Extract the [x, y] coordinate from the center of the cell holding the provided text.  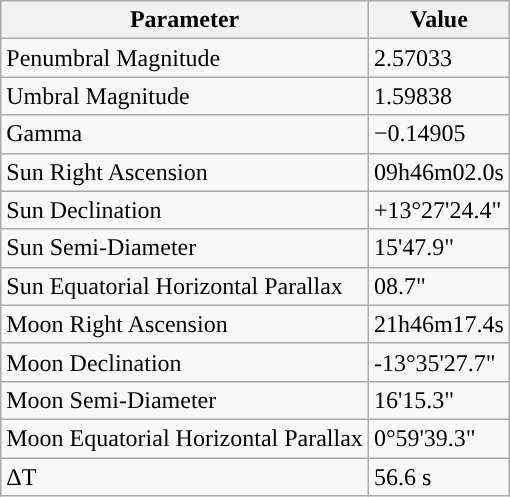
+13°27'24.4" [438, 210]
Moon Equatorial Horizontal Parallax [185, 438]
Gamma [185, 134]
16'15.3" [438, 400]
0°59'39.3" [438, 438]
21h46m17.4s [438, 324]
09h46m02.0s [438, 172]
Moon Right Ascension [185, 324]
-13°35'27.7" [438, 362]
Parameter [185, 20]
Moon Semi-Diameter [185, 400]
1.59838 [438, 96]
Umbral Magnitude [185, 96]
56.6 s [438, 477]
−0.14905 [438, 134]
Sun Declination [185, 210]
ΔT [185, 477]
Sun Equatorial Horizontal Parallax [185, 286]
08.7" [438, 286]
15'47.9" [438, 248]
2.57033 [438, 58]
Penumbral Magnitude [185, 58]
Sun Right Ascension [185, 172]
Moon Declination [185, 362]
Value [438, 20]
Sun Semi-Diameter [185, 248]
